For the text-containing cell, return its midpoint in (X, Y) coordinate format. 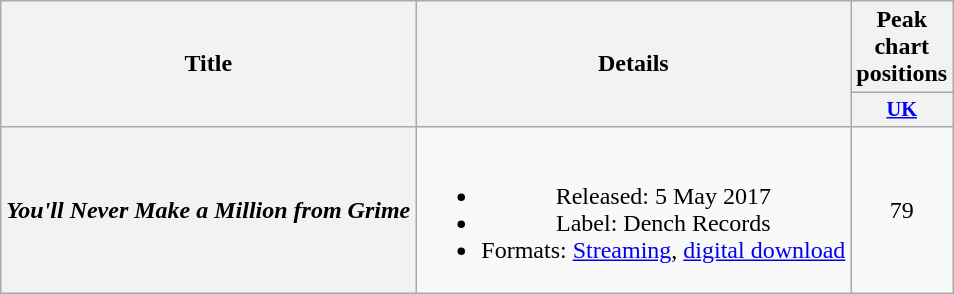
79 (902, 210)
You'll Never Make a Million from Grime (208, 210)
Title (208, 64)
UK (902, 110)
Released: 5 May 2017Label: Dench RecordsFormats: Streaming, digital download (634, 210)
Peak chart positions (902, 47)
Details (634, 64)
